Extract the [X, Y] coordinate from the center of the cell holding the provided text.  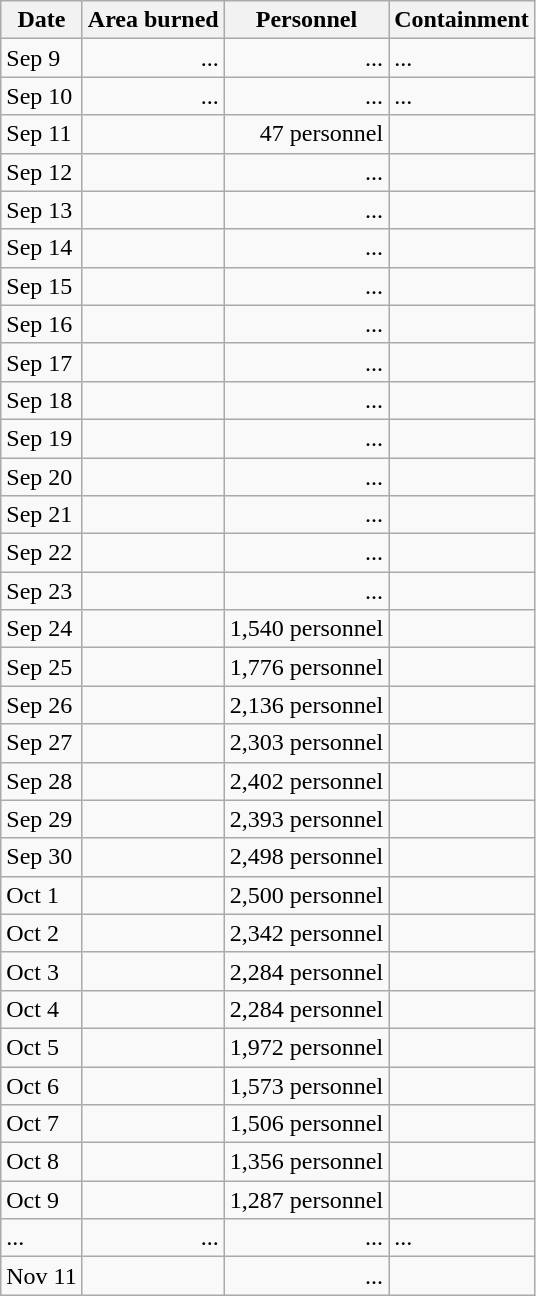
Sep 13 [42, 210]
Sep 11 [42, 134]
Sep 17 [42, 362]
Sep 25 [42, 667]
Sep 9 [42, 58]
Sep 29 [42, 819]
1,356 personnel [306, 1162]
Containment [462, 20]
Sep 10 [42, 96]
1,573 personnel [306, 1085]
Sep 30 [42, 857]
Oct 7 [42, 1124]
47 personnel [306, 134]
Sep 26 [42, 705]
Sep 24 [42, 629]
Sep 27 [42, 743]
1,972 personnel [306, 1047]
1,287 personnel [306, 1200]
Sep 15 [42, 286]
2,342 personnel [306, 933]
Oct 1 [42, 895]
Oct 3 [42, 971]
2,393 personnel [306, 819]
1,776 personnel [306, 667]
Sep 28 [42, 781]
Oct 8 [42, 1162]
2,402 personnel [306, 781]
Nov 11 [42, 1276]
Oct 2 [42, 933]
2,303 personnel [306, 743]
Oct 4 [42, 1009]
Sep 21 [42, 515]
Sep 12 [42, 172]
Sep 19 [42, 438]
1,506 personnel [306, 1124]
Sep 20 [42, 477]
Date [42, 20]
Sep 14 [42, 248]
1,540 personnel [306, 629]
2,136 personnel [306, 705]
Sep 23 [42, 591]
Oct 5 [42, 1047]
Area burned [153, 20]
2,500 personnel [306, 895]
Personnel [306, 20]
Sep 16 [42, 324]
Oct 6 [42, 1085]
Sep 18 [42, 400]
Oct 9 [42, 1200]
2,498 personnel [306, 857]
Sep 22 [42, 553]
